From the cell containing the given text, extract its center point as [x, y] coordinate. 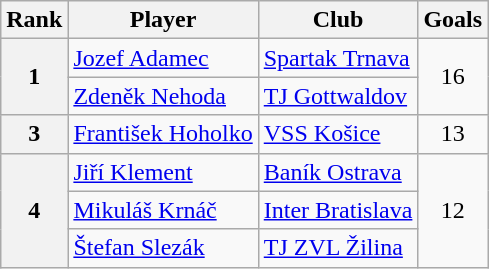
Štefan Slezák [163, 248]
Zdeněk Nehoda [163, 96]
Jiří Klement [163, 172]
Inter Bratislava [338, 210]
Player [163, 20]
VSS Košice [338, 134]
Rank [34, 20]
16 [453, 77]
13 [453, 134]
Spartak Trnava [338, 58]
Goals [453, 20]
TJ ZVL Žilina [338, 248]
Jozef Adamec [163, 58]
František Hoholko [163, 134]
1 [34, 77]
Mikuláš Krnáč [163, 210]
3 [34, 134]
4 [34, 210]
Club [338, 20]
TJ Gottwaldov [338, 96]
Baník Ostrava [338, 172]
12 [453, 210]
